Detect which cell encompasses the target text, then output its (X, Y) center coordinate. 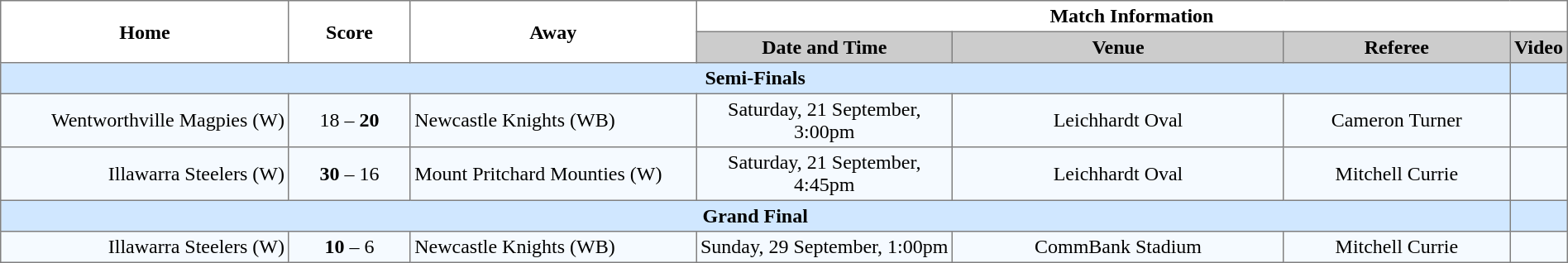
Referee (1397, 47)
Video (1539, 47)
Wentworthville Magpies (W) (145, 120)
Mount Pritchard Mounties (W) (553, 174)
Home (145, 31)
Match Information (1132, 17)
Score (349, 31)
18 – 20 (349, 120)
Cameron Turner (1397, 120)
30 – 16 (349, 174)
Sunday, 29 September, 1:00pm (825, 247)
10 – 6 (349, 247)
Saturday, 21 September, 4:45pm (825, 174)
CommBank Stadium (1118, 247)
Saturday, 21 September, 3:00pm (825, 120)
Semi-Finals (756, 79)
Date and Time (825, 47)
Venue (1118, 47)
Grand Final (756, 216)
Away (553, 31)
